Detect which cell encompasses the target text, then output its [x, y] center coordinate. 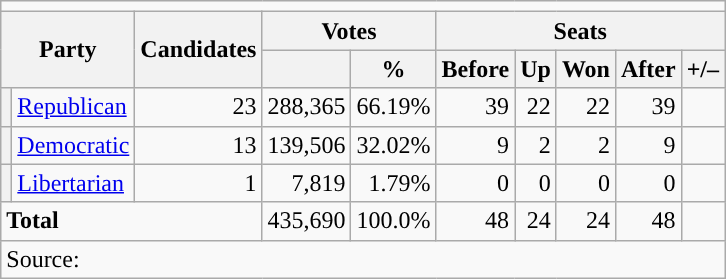
288,365 [306, 107]
139,506 [306, 145]
After [648, 69]
Won [586, 69]
32.02% [394, 145]
Votes [349, 31]
66.19% [394, 107]
Up [536, 69]
100.0% [394, 221]
13 [198, 145]
435,690 [306, 221]
Democratic [74, 145]
Libertarian [74, 183]
Party [68, 50]
Total [132, 221]
Before [476, 69]
23 [198, 107]
7,819 [306, 183]
1.79% [394, 183]
1 [198, 183]
Source: [363, 259]
% [394, 69]
Candidates [198, 50]
Republican [74, 107]
+/– [702, 69]
Seats [580, 31]
